Return (X, Y) of the center of cell containing provided text 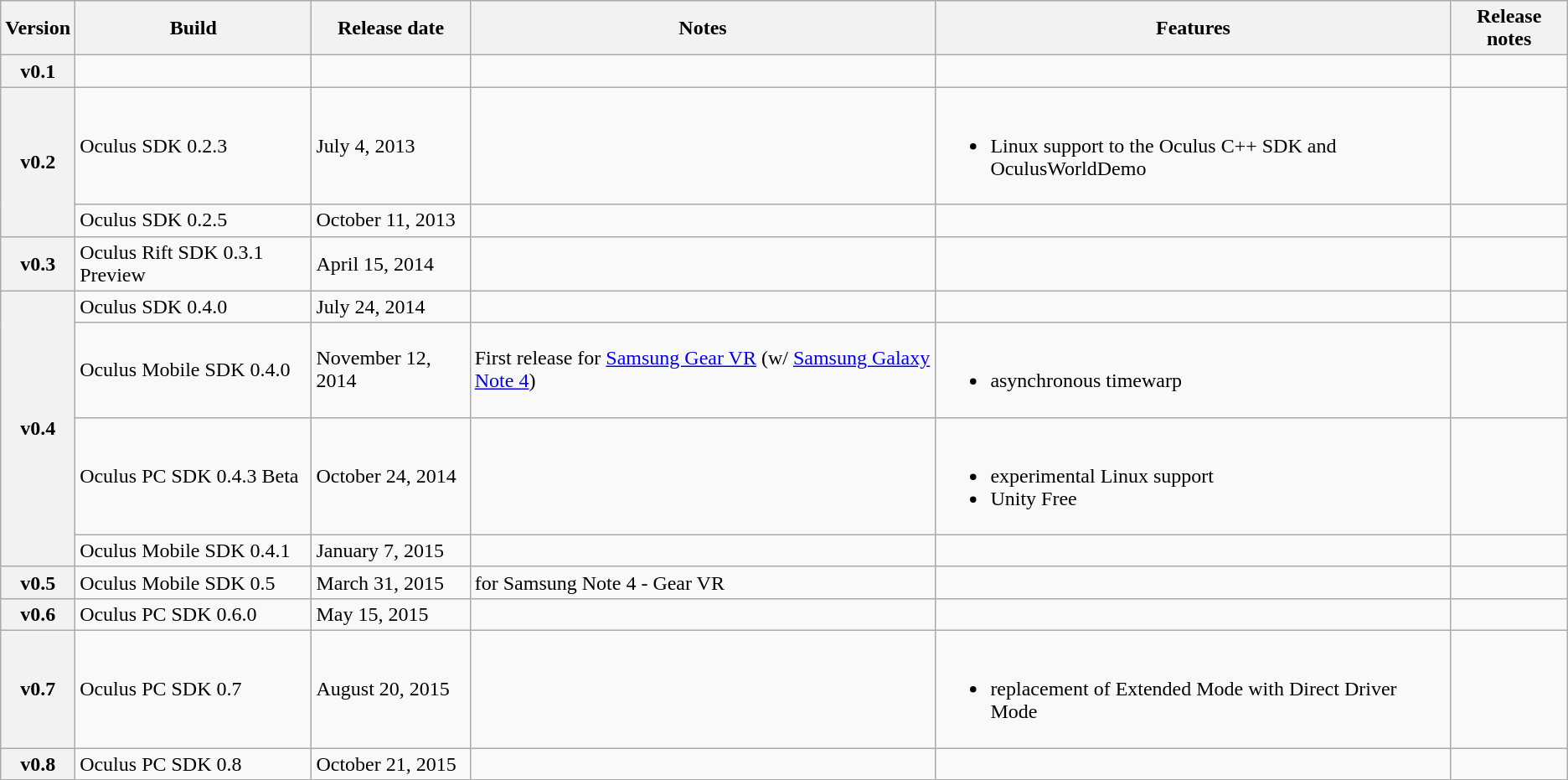
Release notes (1509, 28)
July 4, 2013 (390, 146)
Oculus Mobile SDK 0.4.0 (193, 370)
v0.1 (39, 71)
Release date (390, 28)
Oculus SDK 0.2.3 (193, 146)
Oculus Mobile SDK 0.4.1 (193, 550)
replacement of Extended Mode with Direct Driver Mode (1193, 689)
experimental Linux supportUnity Free (1193, 476)
Oculus PC SDK 0.8 (193, 763)
Oculus Mobile SDK 0.5 (193, 582)
April 15, 2014 (390, 263)
Notes (703, 28)
v0.8 (39, 763)
Features (1193, 28)
v0.5 (39, 582)
January 7, 2015 (390, 550)
Oculus Rift SDK 0.3.1 Preview (193, 263)
v0.7 (39, 689)
v0.2 (39, 162)
July 24, 2014 (390, 307)
October 21, 2015 (390, 763)
October 24, 2014 (390, 476)
October 11, 2013 (390, 220)
Oculus SDK 0.2.5 (193, 220)
Build (193, 28)
First release for Samsung Gear VR (w/ Samsung Galaxy Note 4) (703, 370)
May 15, 2015 (390, 614)
Oculus PC SDK 0.7 (193, 689)
v0.4 (39, 429)
v0.6 (39, 614)
Linux support to the Oculus C++ SDK and OculusWorldDemo (1193, 146)
Oculus PC SDK 0.6.0 (193, 614)
v0.3 (39, 263)
Oculus PC SDK 0.4.3 Beta (193, 476)
November 12, 2014 (390, 370)
Oculus SDK 0.4.0 (193, 307)
asynchronous timewarp (1193, 370)
for Samsung Note 4 - Gear VR (703, 582)
August 20, 2015 (390, 689)
March 31, 2015 (390, 582)
Version (39, 28)
